Locate the cell with the specified text and output its [X, Y] center coordinate. 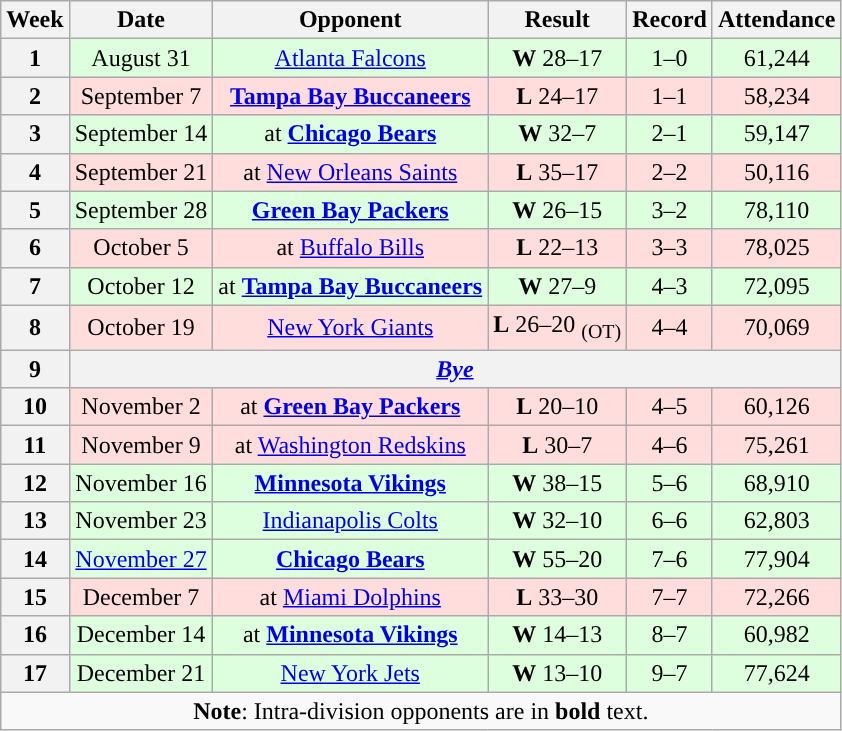
Atlanta Falcons [350, 58]
13 [35, 521]
2–2 [670, 172]
4–4 [670, 327]
70,069 [776, 327]
75,261 [776, 445]
W 38–15 [558, 483]
61,244 [776, 58]
W 32–7 [558, 134]
at Green Bay Packers [350, 407]
77,904 [776, 559]
7–6 [670, 559]
6–6 [670, 521]
L 33–30 [558, 597]
1 [35, 58]
12 [35, 483]
September 7 [141, 96]
7–7 [670, 597]
1–0 [670, 58]
October 12 [141, 286]
at Miami Dolphins [350, 597]
8–7 [670, 635]
Record [670, 20]
4–6 [670, 445]
6 [35, 248]
at Minnesota Vikings [350, 635]
14 [35, 559]
December 14 [141, 635]
October 5 [141, 248]
W 32–10 [558, 521]
72,095 [776, 286]
3–2 [670, 210]
W 26–15 [558, 210]
68,910 [776, 483]
September 28 [141, 210]
New York Giants [350, 327]
Date [141, 20]
15 [35, 597]
Bye [455, 369]
L 30–7 [558, 445]
at Chicago Bears [350, 134]
November 23 [141, 521]
Chicago Bears [350, 559]
September 14 [141, 134]
L 35–17 [558, 172]
at Washington Redskins [350, 445]
5 [35, 210]
Opponent [350, 20]
4–3 [670, 286]
W 13–10 [558, 673]
5–6 [670, 483]
L 20–10 [558, 407]
Result [558, 20]
Indianapolis Colts [350, 521]
58,234 [776, 96]
16 [35, 635]
L 24–17 [558, 96]
4–5 [670, 407]
72,266 [776, 597]
Tampa Bay Buccaneers [350, 96]
3–3 [670, 248]
78,110 [776, 210]
1–1 [670, 96]
8 [35, 327]
November 27 [141, 559]
Minnesota Vikings [350, 483]
62,803 [776, 521]
October 19 [141, 327]
New York Jets [350, 673]
Week [35, 20]
3 [35, 134]
2 [35, 96]
at Tampa Bay Buccaneers [350, 286]
Note: Intra-division opponents are in bold text. [421, 711]
9 [35, 369]
11 [35, 445]
November 16 [141, 483]
9–7 [670, 673]
L 26–20 (OT) [558, 327]
77,624 [776, 673]
W 55–20 [558, 559]
November 9 [141, 445]
W 27–9 [558, 286]
November 2 [141, 407]
December 21 [141, 673]
50,116 [776, 172]
L 22–13 [558, 248]
at Buffalo Bills [350, 248]
December 7 [141, 597]
59,147 [776, 134]
2–1 [670, 134]
10 [35, 407]
78,025 [776, 248]
60,982 [776, 635]
60,126 [776, 407]
17 [35, 673]
September 21 [141, 172]
Attendance [776, 20]
at New Orleans Saints [350, 172]
4 [35, 172]
7 [35, 286]
W 14–13 [558, 635]
W 28–17 [558, 58]
August 31 [141, 58]
Green Bay Packers [350, 210]
